Provide the (x, y) coordinate of the cell's center where the given text is located.  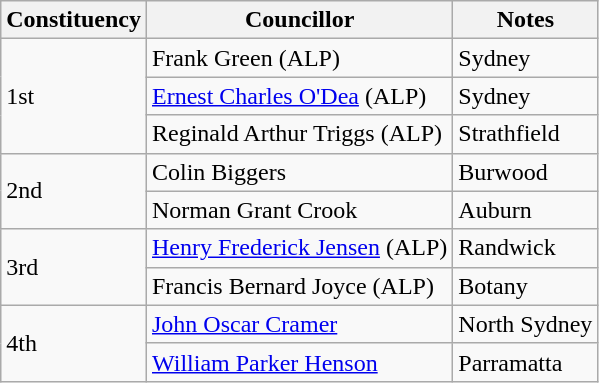
Ernest Charles O'Dea (ALP) (299, 96)
Parramatta (526, 362)
Reginald Arthur Triggs (ALP) (299, 134)
Auburn (526, 210)
3rd (74, 267)
Notes (526, 20)
John Oscar Cramer (299, 324)
North Sydney (526, 324)
Councillor (299, 20)
Randwick (526, 248)
Colin Biggers (299, 172)
4th (74, 343)
Botany (526, 286)
Burwood (526, 172)
2nd (74, 191)
William Parker Henson (299, 362)
Frank Green (ALP) (299, 58)
Constituency (74, 20)
Strathfield (526, 134)
1st (74, 96)
Henry Frederick Jensen (ALP) (299, 248)
Norman Grant Crook (299, 210)
Francis Bernard Joyce (ALP) (299, 286)
